Return the (x, y) coordinate for the center point of the cell that contains the specified text.  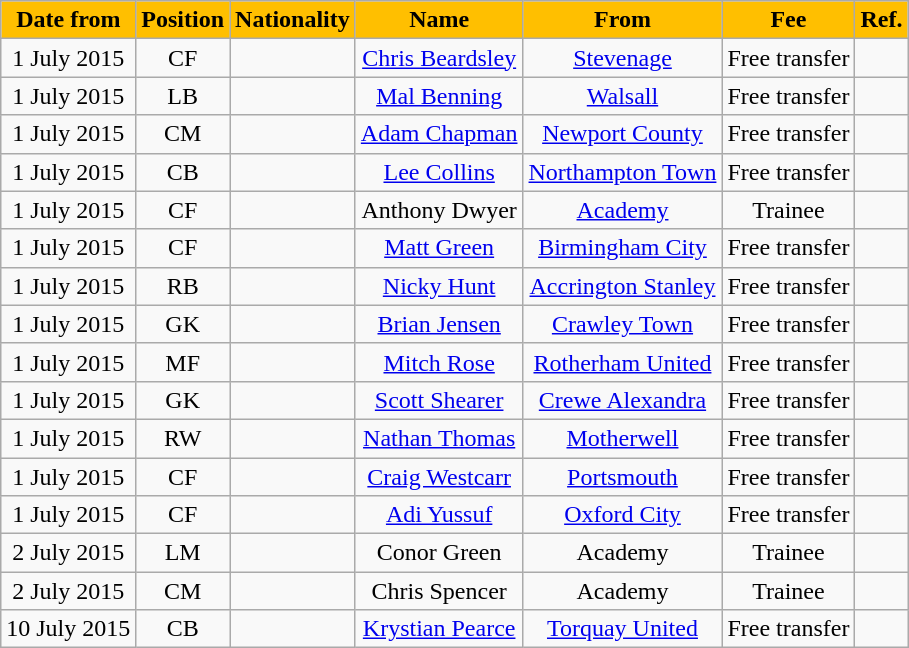
RW (183, 438)
Nicky Hunt (439, 286)
Craig Westcarr (439, 477)
Conor Green (439, 553)
From (622, 20)
LM (183, 553)
Name (439, 20)
Date from (68, 20)
Adi Yussuf (439, 515)
Fee (788, 20)
Mitch Rose (439, 362)
RB (183, 286)
Walsall (622, 96)
Ref. (882, 20)
Mal Benning (439, 96)
MF (183, 362)
Motherwell (622, 438)
Crewe Alexandra (622, 400)
Anthony Dwyer (439, 210)
Krystian Pearce (439, 629)
Matt Green (439, 248)
10 July 2015 (68, 629)
Nationality (293, 20)
Rotherham United (622, 362)
Position (183, 20)
LB (183, 96)
Adam Chapman (439, 134)
Scott Shearer (439, 400)
Oxford City (622, 515)
Lee Collins (439, 172)
Crawley Town (622, 324)
Nathan Thomas (439, 438)
Accrington Stanley (622, 286)
Brian Jensen (439, 324)
Chris Spencer (439, 591)
Stevenage (622, 58)
Newport County (622, 134)
Northampton Town (622, 172)
Chris Beardsley (439, 58)
Birmingham City (622, 248)
Portsmouth (622, 477)
Torquay United (622, 629)
